Pinpoint the cell where the given text exists, returning its (x, y) midpoint coordinate. 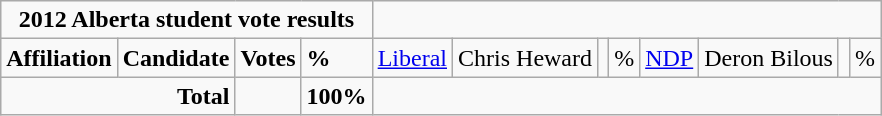
Affiliation (59, 58)
Chris Heward (526, 58)
Total (118, 96)
Deron Bilous (769, 58)
NDP (670, 58)
2012 Alberta student vote results (186, 20)
100% (336, 96)
Liberal (412, 58)
Candidate (176, 58)
Votes (268, 58)
